For the text-containing cell, return its midpoint in [x, y] coordinate format. 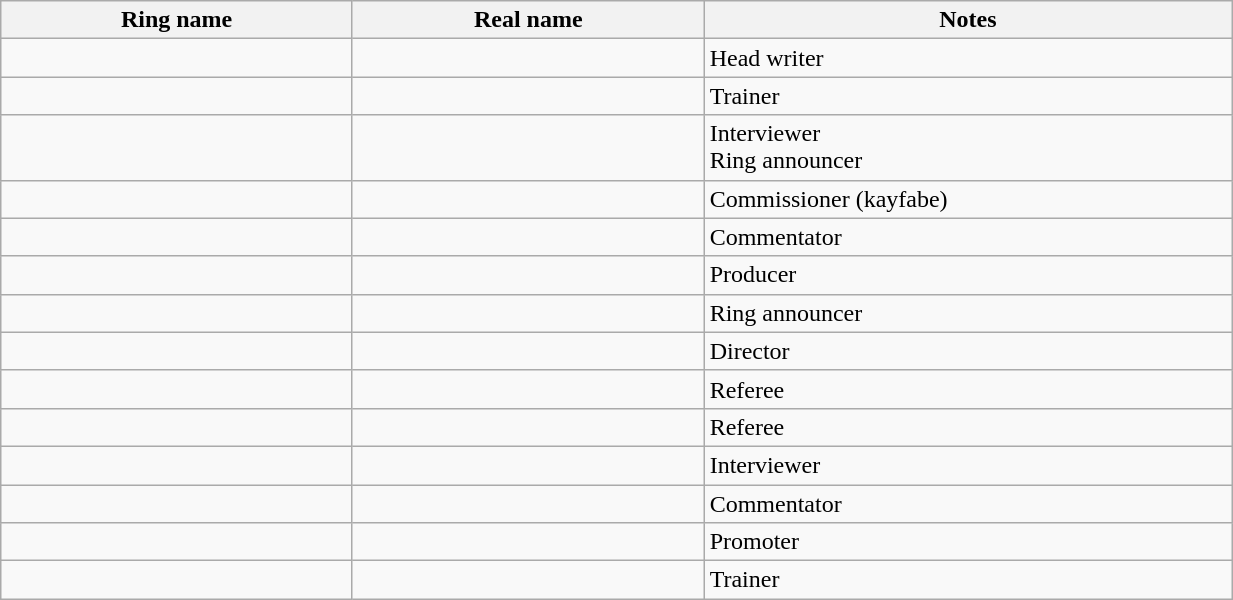
Ring announcer [968, 313]
Commissioner (kayfabe) [968, 199]
Real name [528, 20]
Head writer [968, 58]
Producer [968, 275]
InterviewerRing announcer [968, 148]
Notes [968, 20]
Director [968, 351]
Promoter [968, 542]
Ring name [177, 20]
Interviewer [968, 465]
